Identify which cell holds the provided text, then report its (X, Y) central coordinate. 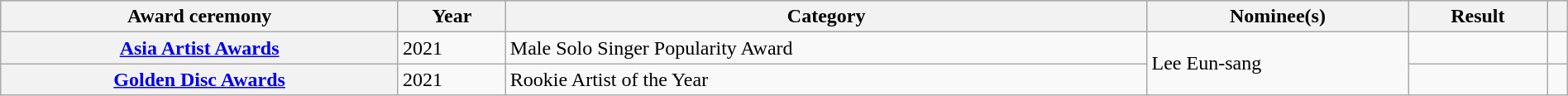
Asia Artist Awards (200, 48)
Category (826, 17)
Lee Eun-sang (1278, 64)
Male Solo Singer Popularity Award (826, 48)
Rookie Artist of the Year (826, 79)
Award ceremony (200, 17)
Result (1478, 17)
Golden Disc Awards (200, 79)
Year (452, 17)
Nominee(s) (1278, 17)
